Return [x, y] of the center of cell containing provided text 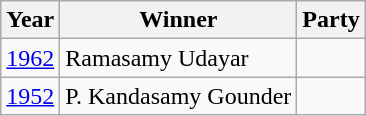
1952 [30, 96]
Winner [178, 20]
Ramasamy Udayar [178, 58]
Year [30, 20]
Party [331, 20]
1962 [30, 58]
P. Kandasamy Gounder [178, 96]
